Provide the (x, y) coordinate of the cell's center where the given text is located.  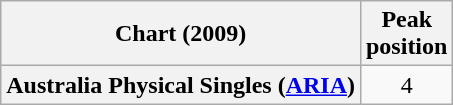
4 (406, 85)
Peakposition (406, 34)
Chart (2009) (181, 34)
Australia Physical Singles (ARIA) (181, 85)
